Locate the cell with the specified text and output its (X, Y) center coordinate. 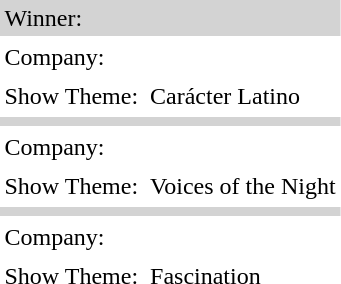
Winner: (170, 18)
Carácter Latino (244, 96)
Voices of the Night (244, 186)
